Determine the (X, Y) coordinate at the center of the cell enclosing the given text.  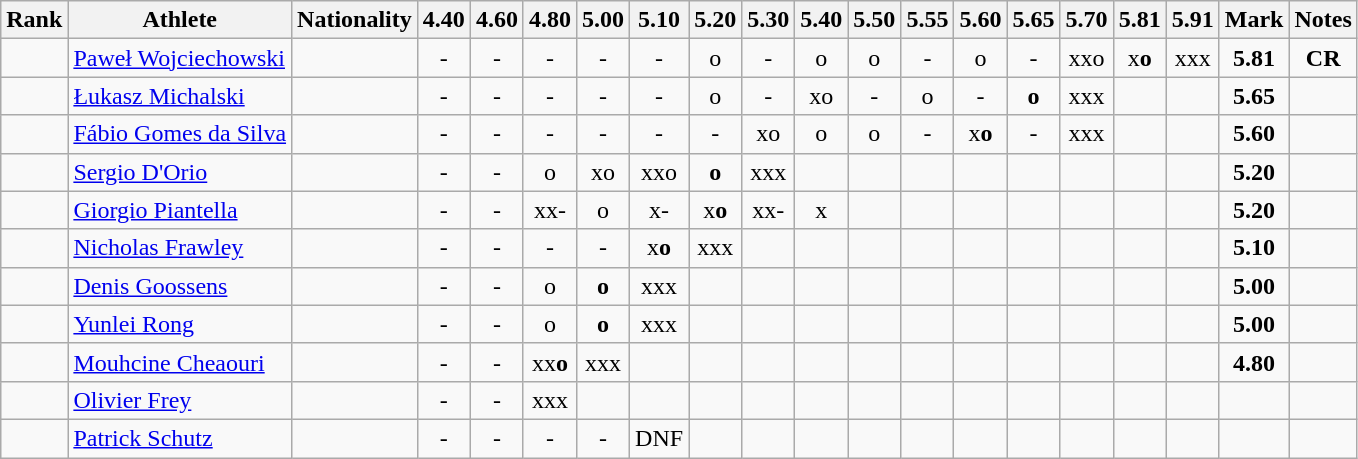
4.40 (444, 20)
Patrick Schutz (180, 438)
Nicholas Frawley (180, 248)
Denis Goossens (180, 286)
Nationality (355, 20)
5.91 (1192, 20)
Notes (1323, 20)
Athlete (180, 20)
Mark (1254, 20)
Yunlei Rong (180, 324)
Rank (34, 20)
5.70 (1086, 20)
Łukasz Michalski (180, 96)
5.30 (768, 20)
Sergio D'Orio (180, 172)
x- (660, 210)
5.40 (822, 20)
x (822, 210)
Mouhcine Cheaouri (180, 362)
Giorgio Piantella (180, 210)
Fábio Gomes da Silva (180, 134)
CR (1323, 58)
DNF (660, 438)
Olivier Frey (180, 400)
Paweł Wojciechowski (180, 58)
5.55 (928, 20)
4.60 (496, 20)
5.50 (874, 20)
